Pinpoint the cell where the given text exists, returning its [X, Y] midpoint coordinate. 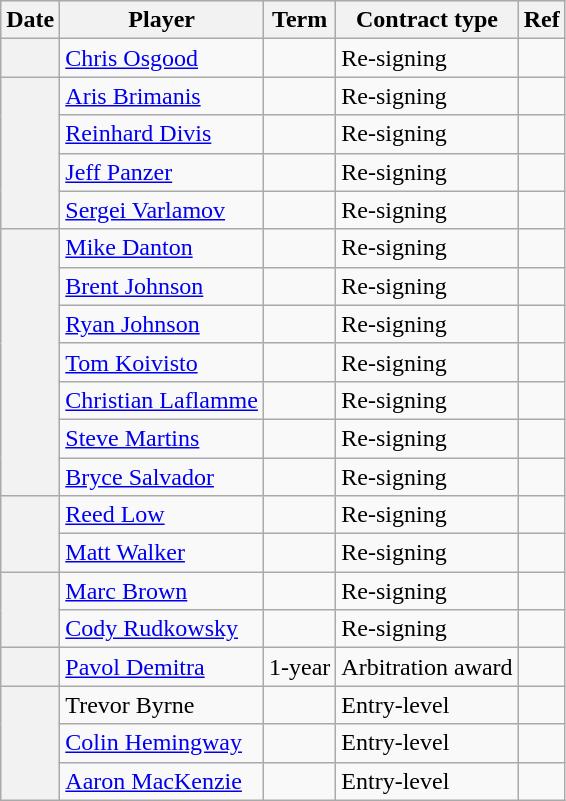
Aris Brimanis [162, 96]
Colin Hemingway [162, 743]
Trevor Byrne [162, 705]
Aaron MacKenzie [162, 781]
Date [30, 20]
Pavol Demitra [162, 667]
Marc Brown [162, 591]
Chris Osgood [162, 58]
Bryce Salvador [162, 477]
Contract type [427, 20]
Reinhard Divis [162, 134]
Arbitration award [427, 667]
Cody Rudkowsky [162, 629]
1-year [299, 667]
Term [299, 20]
Reed Low [162, 515]
Ryan Johnson [162, 324]
Mike Danton [162, 248]
Matt Walker [162, 553]
Tom Koivisto [162, 362]
Steve Martins [162, 438]
Christian Laflamme [162, 400]
Jeff Panzer [162, 172]
Ref [542, 20]
Brent Johnson [162, 286]
Sergei Varlamov [162, 210]
Player [162, 20]
